From the cell containing the given text, extract its center point as [x, y] coordinate. 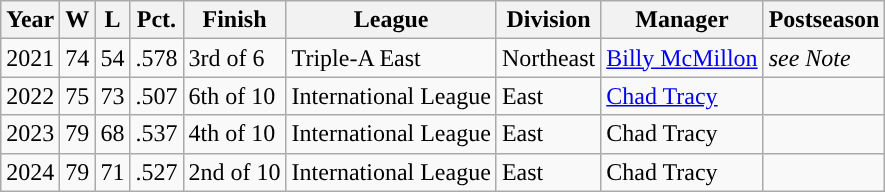
71 [112, 172]
2024 [30, 172]
54 [112, 58]
2nd of 10 [234, 172]
Postseason [824, 20]
Billy McMillon [682, 58]
Finish [234, 20]
Manager [682, 20]
2022 [30, 96]
Triple-A East [391, 58]
see Note [824, 58]
73 [112, 96]
W [78, 20]
.537 [156, 134]
.578 [156, 58]
Year [30, 20]
75 [78, 96]
L [112, 20]
2023 [30, 134]
League [391, 20]
.507 [156, 96]
4th of 10 [234, 134]
.527 [156, 172]
3rd of 6 [234, 58]
Division [548, 20]
2021 [30, 58]
68 [112, 134]
Pct. [156, 20]
6th of 10 [234, 96]
Northeast [548, 58]
74 [78, 58]
